Capture the cell that displays the provided text and extract its (x, y) central coordinate. 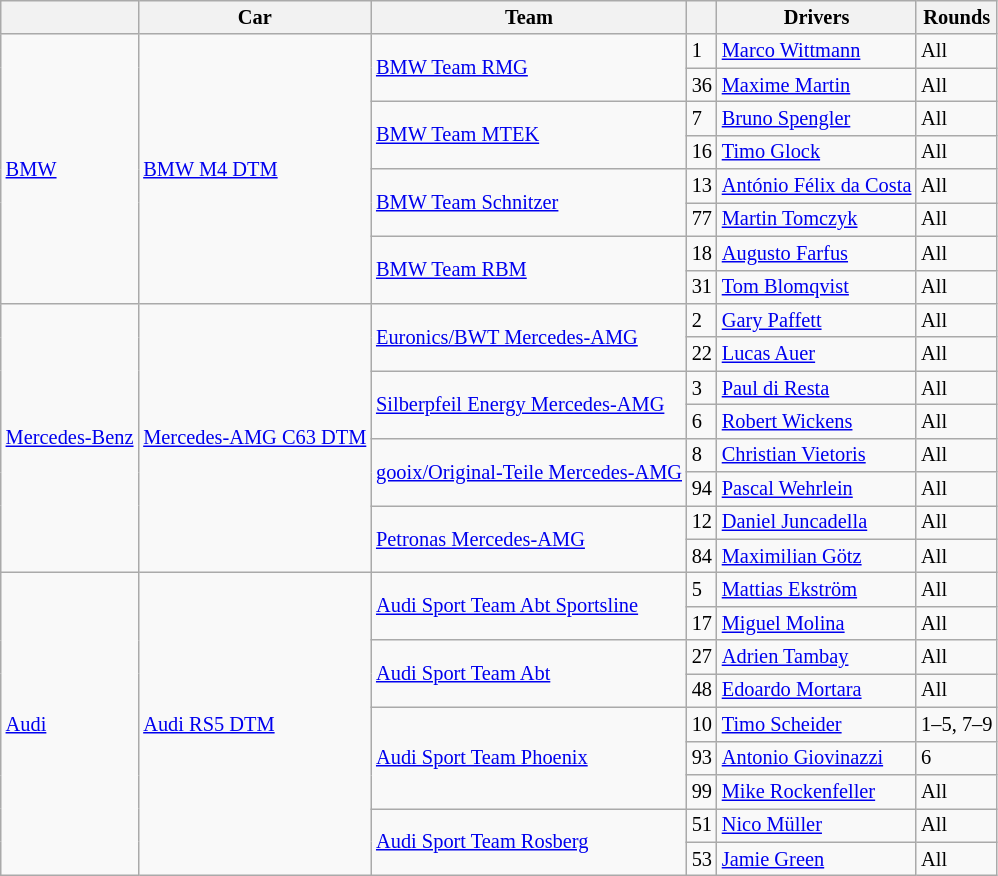
Timo Glock (816, 152)
27 (702, 657)
BMW Team RBM (529, 270)
Mike Rockenfeller (816, 791)
Audi Sport Team Abt Sportsline (529, 606)
Jamie Green (816, 859)
5 (702, 589)
18 (702, 253)
BMW (70, 168)
António Félix da Costa (816, 186)
Car (254, 17)
Christian Vietoris (816, 455)
Mercedes-AMG C63 DTM (254, 438)
Rounds (956, 17)
51 (702, 825)
Maxime Martin (816, 85)
gooix/Original-Teile Mercedes-AMG (529, 472)
99 (702, 791)
Pascal Wehrlein (816, 489)
Timo Scheider (816, 724)
Antonio Giovinazzi (816, 758)
Team (529, 17)
1–5, 7–9 (956, 724)
BMW Team MTEK (529, 134)
Audi RS5 DTM (254, 724)
53 (702, 859)
1 (702, 51)
2 (702, 320)
Mercedes-Benz (70, 438)
Drivers (816, 17)
Miguel Molina (816, 623)
Martin Tomczyk (816, 219)
3 (702, 388)
Audi Sport Team Rosberg (529, 842)
13 (702, 186)
31 (702, 287)
8 (702, 455)
Lucas Auer (816, 354)
16 (702, 152)
Edoardo Mortara (816, 690)
Gary Paffett (816, 320)
Adrien Tambay (816, 657)
77 (702, 219)
Paul di Resta (816, 388)
48 (702, 690)
Mattias Ekström (816, 589)
Euronics/BWT Mercedes-AMG (529, 336)
Robert Wickens (816, 421)
7 (702, 118)
Audi (70, 724)
Marco Wittmann (816, 51)
BMW M4 DTM (254, 168)
17 (702, 623)
Silberpfeil Energy Mercedes-AMG (529, 404)
Bruno Spengler (816, 118)
94 (702, 489)
Nico Müller (816, 825)
Audi Sport Team Abt (529, 674)
Daniel Juncadella (816, 522)
Maximilian Götz (816, 556)
BMW Team Schnitzer (529, 202)
Audi Sport Team Phoenix (529, 758)
22 (702, 354)
12 (702, 522)
93 (702, 758)
Augusto Farfus (816, 253)
Petronas Mercedes-AMG (529, 538)
84 (702, 556)
10 (702, 724)
BMW Team RMG (529, 68)
Tom Blomqvist (816, 287)
36 (702, 85)
